Capture the cell that displays the provided text and extract its (X, Y) central coordinate. 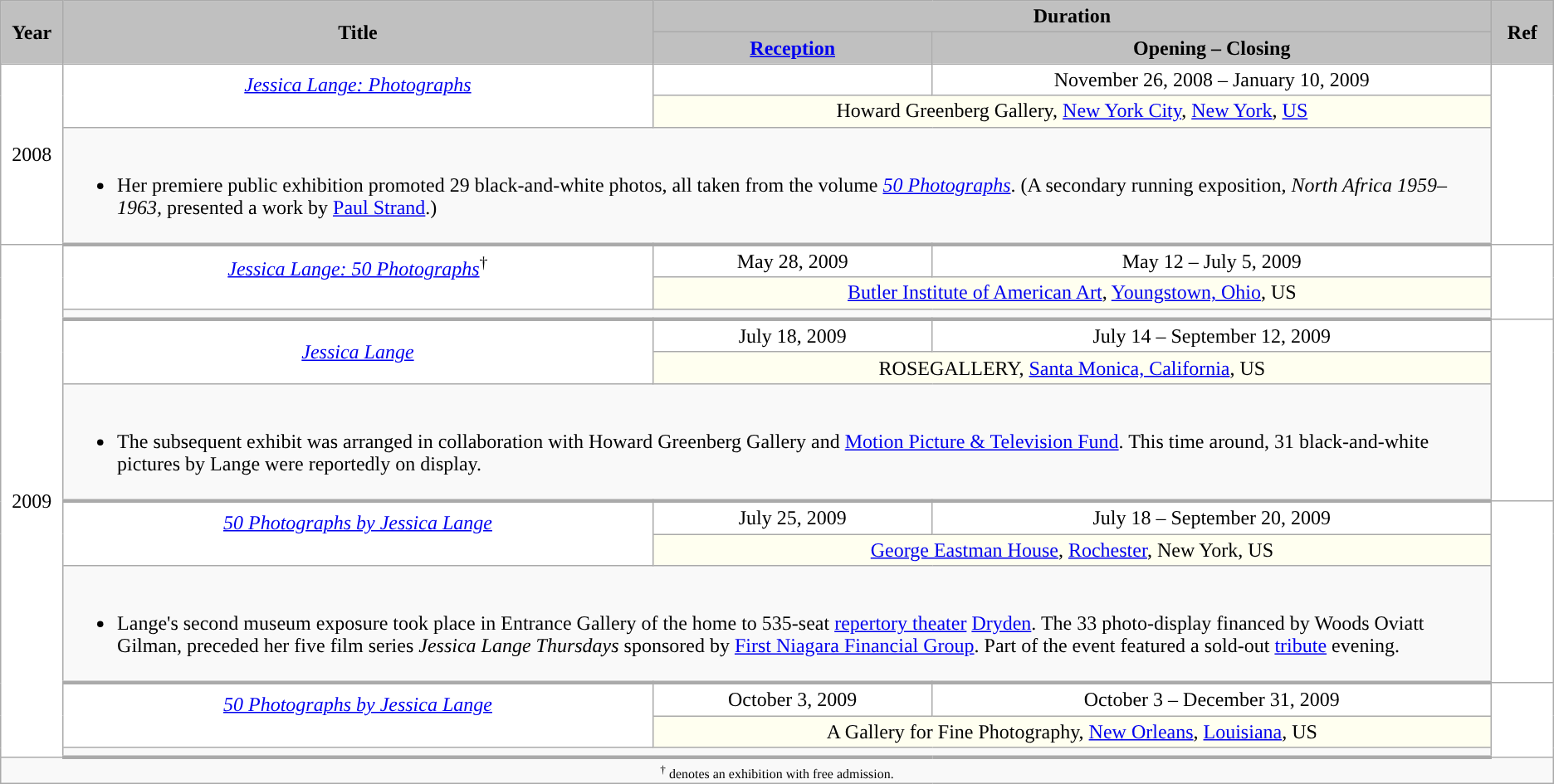
Jessica Lange: Photographs (359, 95)
Jessica Lange (359, 352)
Opening – Closing (1212, 48)
May 12 – July 5, 2009 (1212, 261)
Reception (792, 48)
July 25, 2009 (792, 518)
July 14 – September 12, 2009 (1212, 336)
Jessica Lange: 50 Photographs† (359, 277)
July 18, 2009 (792, 336)
May 28, 2009 (792, 261)
† denotes an exhibition with free admission. (777, 770)
2008 (32, 154)
Duration (1072, 17)
Howard Greenberg Gallery, New York City, New York, US (1072, 111)
George Eastman House, Rochester, New York, US (1072, 550)
November 26, 2008 – January 10, 2009 (1212, 80)
ROSEGALLERY, Santa Monica, California, US (1072, 368)
July 18 – September 20, 2009 (1212, 518)
October 3, 2009 (792, 699)
A Gallery for Fine Photography, New Orleans, Louisiana, US (1072, 732)
Year (32, 32)
2009 (32, 501)
Ref (1522, 32)
Butler Institute of American Art, Youngstown, Ohio, US (1072, 293)
October 3 – December 31, 2009 (1212, 699)
Title (359, 32)
